Determine the (X, Y) coordinate at the center of the cell enclosing the given text.  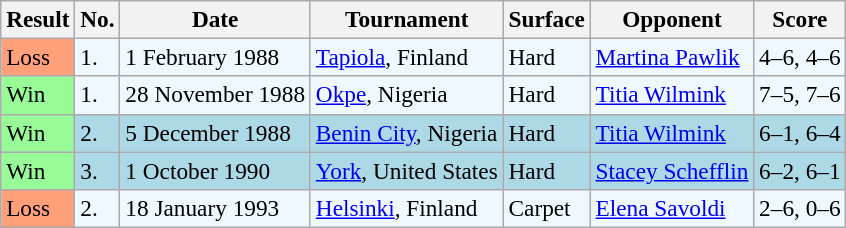
6–1, 6–4 (800, 133)
No. (98, 19)
28 November 1988 (215, 95)
Martina Pawlik (672, 57)
Opponent (672, 19)
18 January 1993 (215, 208)
1 October 1990 (215, 170)
Elena Savoldi (672, 208)
4–6, 4–6 (800, 57)
Result (38, 19)
1 February 1988 (215, 57)
3. (98, 170)
Helsinki, Finland (406, 208)
Score (800, 19)
2–6, 0–6 (800, 208)
6–2, 6–1 (800, 170)
7–5, 7–6 (800, 95)
Benin City, Nigeria (406, 133)
Surface (546, 19)
Date (215, 19)
5 December 1988 (215, 133)
York, United States (406, 170)
Tapiola, Finland (406, 57)
Carpet (546, 208)
Tournament (406, 19)
Okpe, Nigeria (406, 95)
Stacey Schefflin (672, 170)
